Determine the (X, Y) coordinate at the center of the cell enclosing the given text.  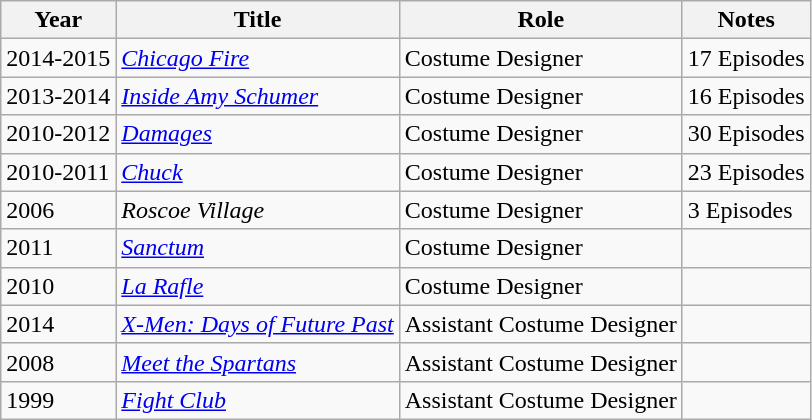
Damages (258, 134)
2006 (58, 210)
2011 (58, 248)
30 Episodes (746, 134)
2010 (58, 286)
16 Episodes (746, 96)
Year (58, 20)
2010-2012 (58, 134)
Sanctum (258, 248)
Role (540, 20)
23 Episodes (746, 172)
3 Episodes (746, 210)
2014-2015 (58, 58)
Chicago Fire (258, 58)
Fight Club (258, 400)
17 Episodes (746, 58)
Roscoe Village (258, 210)
Inside Amy Schumer (258, 96)
Chuck (258, 172)
La Rafle (258, 286)
2014 (58, 324)
X-Men: Days of Future Past (258, 324)
Title (258, 20)
2008 (58, 362)
2010-2011 (58, 172)
Meet the Spartans (258, 362)
Notes (746, 20)
2013-2014 (58, 96)
1999 (58, 400)
